Provide the [X, Y] coordinate of the cell's center where the given text is located.  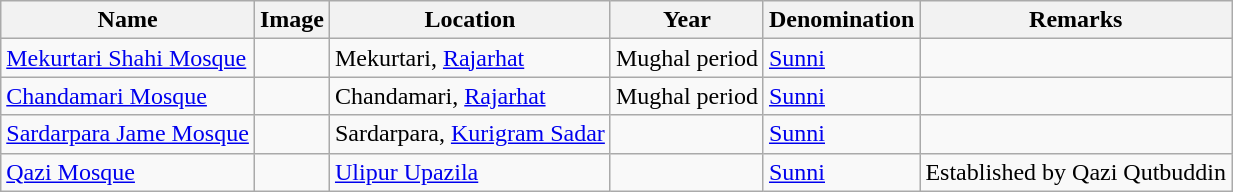
Established by Qazi Qutbuddin [1076, 172]
Name [128, 20]
Sardarpara, Kurigram Sadar [470, 134]
Remarks [1076, 20]
Chandamari, Rajarhat [470, 96]
Year [686, 20]
Denomination [841, 20]
Qazi Mosque [128, 172]
Chandamari Mosque [128, 96]
Sardarpara Jame Mosque [128, 134]
Location [470, 20]
Image [292, 20]
Ulipur Upazila [470, 172]
Mekurtari Shahi Mosque [128, 58]
Mekurtari, Rajarhat [470, 58]
